Return [X, Y] of the center of cell containing provided text 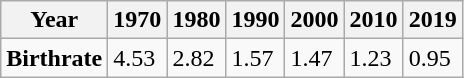
1.57 [256, 58]
2000 [314, 20]
1970 [138, 20]
1980 [196, 20]
2010 [374, 20]
Year [54, 20]
1.47 [314, 58]
Birthrate [54, 58]
1.23 [374, 58]
2019 [432, 20]
1990 [256, 20]
0.95 [432, 58]
4.53 [138, 58]
2.82 [196, 58]
